Return the [x, y] coordinate for the center point of the cell that contains the specified text.  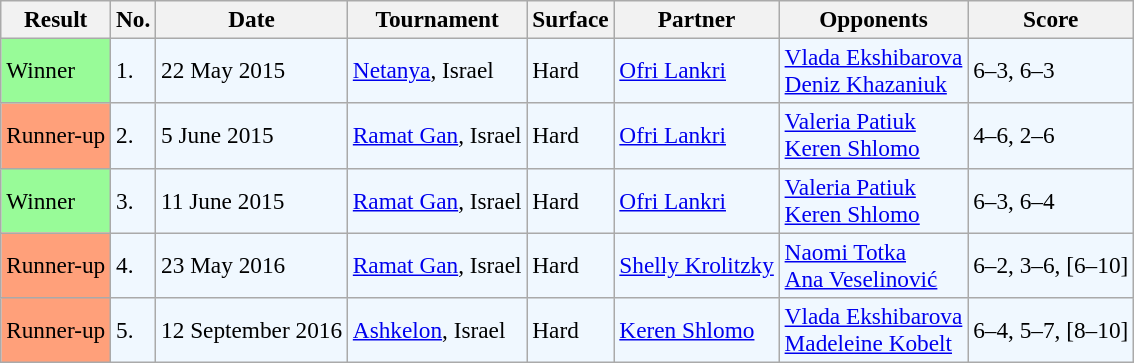
Keren Shlomo [696, 330]
Netanya, Israel [436, 70]
6–3, 6–4 [1051, 200]
23 May 2016 [252, 264]
Surface [570, 19]
6–3, 6–3 [1051, 70]
11 June 2015 [252, 200]
Result [56, 19]
Date [252, 19]
5 June 2015 [252, 136]
22 May 2015 [252, 70]
Opponents [874, 19]
Tournament [436, 19]
Naomi Totka Ana Veselinović [874, 264]
5. [134, 330]
4–6, 2–6 [1051, 136]
12 September 2016 [252, 330]
6–2, 3–6, [6–10] [1051, 264]
Score [1051, 19]
Vlada Ekshibarova Deniz Khazaniuk [874, 70]
1. [134, 70]
6–4, 5–7, [8–10] [1051, 330]
3. [134, 200]
Vlada Ekshibarova Madeleine Kobelt [874, 330]
No. [134, 19]
Ashkelon, Israel [436, 330]
Partner [696, 19]
2. [134, 136]
4. [134, 264]
Shelly Krolitzky [696, 264]
